Detect which cell encompasses the target text, then output its [X, Y] center coordinate. 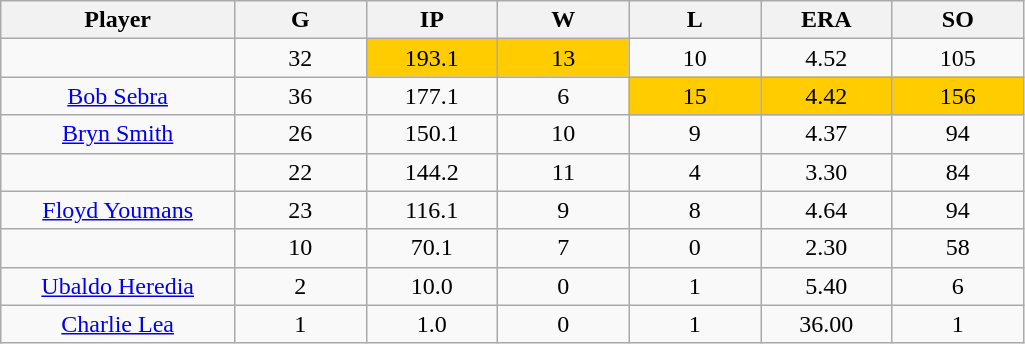
Player [118, 20]
193.1 [432, 58]
58 [958, 248]
W [564, 20]
32 [301, 58]
36 [301, 96]
11 [564, 172]
3.30 [827, 172]
36.00 [827, 324]
84 [958, 172]
SO [958, 20]
15 [695, 96]
116.1 [432, 210]
Ubaldo Heredia [118, 286]
4 [695, 172]
4.64 [827, 210]
4.52 [827, 58]
8 [695, 210]
IP [432, 20]
2.30 [827, 248]
Charlie Lea [118, 324]
177.1 [432, 96]
1.0 [432, 324]
ERA [827, 20]
105 [958, 58]
13 [564, 58]
23 [301, 210]
22 [301, 172]
7 [564, 248]
26 [301, 134]
156 [958, 96]
70.1 [432, 248]
L [695, 20]
150.1 [432, 134]
144.2 [432, 172]
4.42 [827, 96]
Bryn Smith [118, 134]
2 [301, 286]
4.37 [827, 134]
5.40 [827, 286]
10.0 [432, 286]
G [301, 20]
Floyd Youmans [118, 210]
Bob Sebra [118, 96]
